Extract the [X, Y] coordinate from the center of the cell holding the provided text.  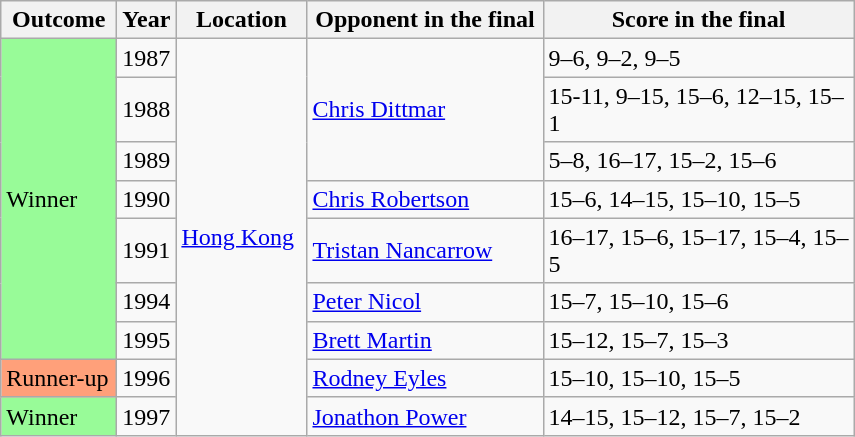
1987 [146, 58]
Runner-up [59, 378]
15–7, 15–10, 15–6 [698, 302]
Peter Nicol [425, 302]
1996 [146, 378]
Chris Robertson [425, 199]
15-11, 9–15, 15–6, 12–15, 15–1 [698, 110]
Score in the final [698, 20]
15–10, 15–10, 15–5 [698, 378]
Year [146, 20]
Outcome [59, 20]
5–8, 16–17, 15–2, 15–6 [698, 161]
Chris Dittmar [425, 110]
1988 [146, 110]
Rodney Eyles [425, 378]
Hong Kong [242, 238]
9–6, 9–2, 9–5 [698, 58]
1995 [146, 340]
15–6, 14–15, 15–10, 15–5 [698, 199]
16–17, 15–6, 15–17, 15–4, 15–5 [698, 250]
1994 [146, 302]
Opponent in the final [425, 20]
Brett Martin [425, 340]
Tristan Nancarrow [425, 250]
1990 [146, 199]
14–15, 15–12, 15–7, 15–2 [698, 416]
1997 [146, 416]
15–12, 15–7, 15–3 [698, 340]
1989 [146, 161]
Location [242, 20]
1991 [146, 250]
Jonathon Power [425, 416]
